Extract the (X, Y) coordinate from the center of the cell holding the provided text.  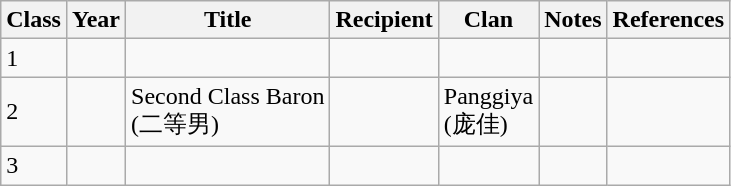
Panggiya(庞佳) (488, 112)
Year (96, 20)
1 (34, 58)
Title (228, 20)
Class (34, 20)
2 (34, 112)
Recipient (384, 20)
References (668, 20)
Second Class Baron(二等男) (228, 112)
Clan (488, 20)
3 (34, 165)
Notes (573, 20)
